Scan for the cell matching the given text and deliver its [x, y] coordinate at center. 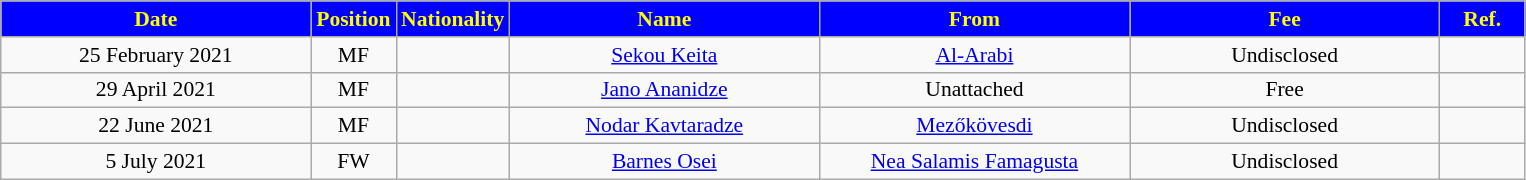
Date [156, 19]
From [974, 19]
Position [354, 19]
22 June 2021 [156, 126]
Nodar Kavtaradze [664, 126]
Mezőkövesdi [974, 126]
29 April 2021 [156, 90]
FW [354, 162]
Free [1285, 90]
25 February 2021 [156, 55]
Name [664, 19]
Nationality [452, 19]
5 July 2021 [156, 162]
Barnes Osei [664, 162]
Sekou Keita [664, 55]
Ref. [1482, 19]
Fee [1285, 19]
Al-Arabi [974, 55]
Unattached [974, 90]
Nea Salamis Famagusta [974, 162]
Jano Ananidze [664, 90]
